Capture the cell that displays the provided text and extract its (X, Y) central coordinate. 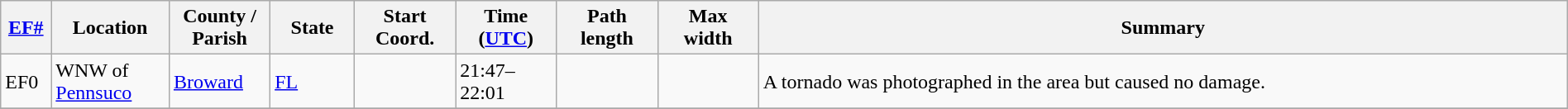
A tornado was photographed in the area but caused no damage. (1163, 81)
Location (111, 28)
21:47–22:01 (506, 81)
Time (UTC) (506, 28)
Broward (219, 81)
EF0 (26, 81)
WNW of Pennsuco (111, 81)
Path length (607, 28)
Max width (708, 28)
County / Parish (219, 28)
Start Coord. (404, 28)
Summary (1163, 28)
State (313, 28)
EF# (26, 28)
FL (313, 81)
